Identify which cell holds the provided text, then report its (x, y) central coordinate. 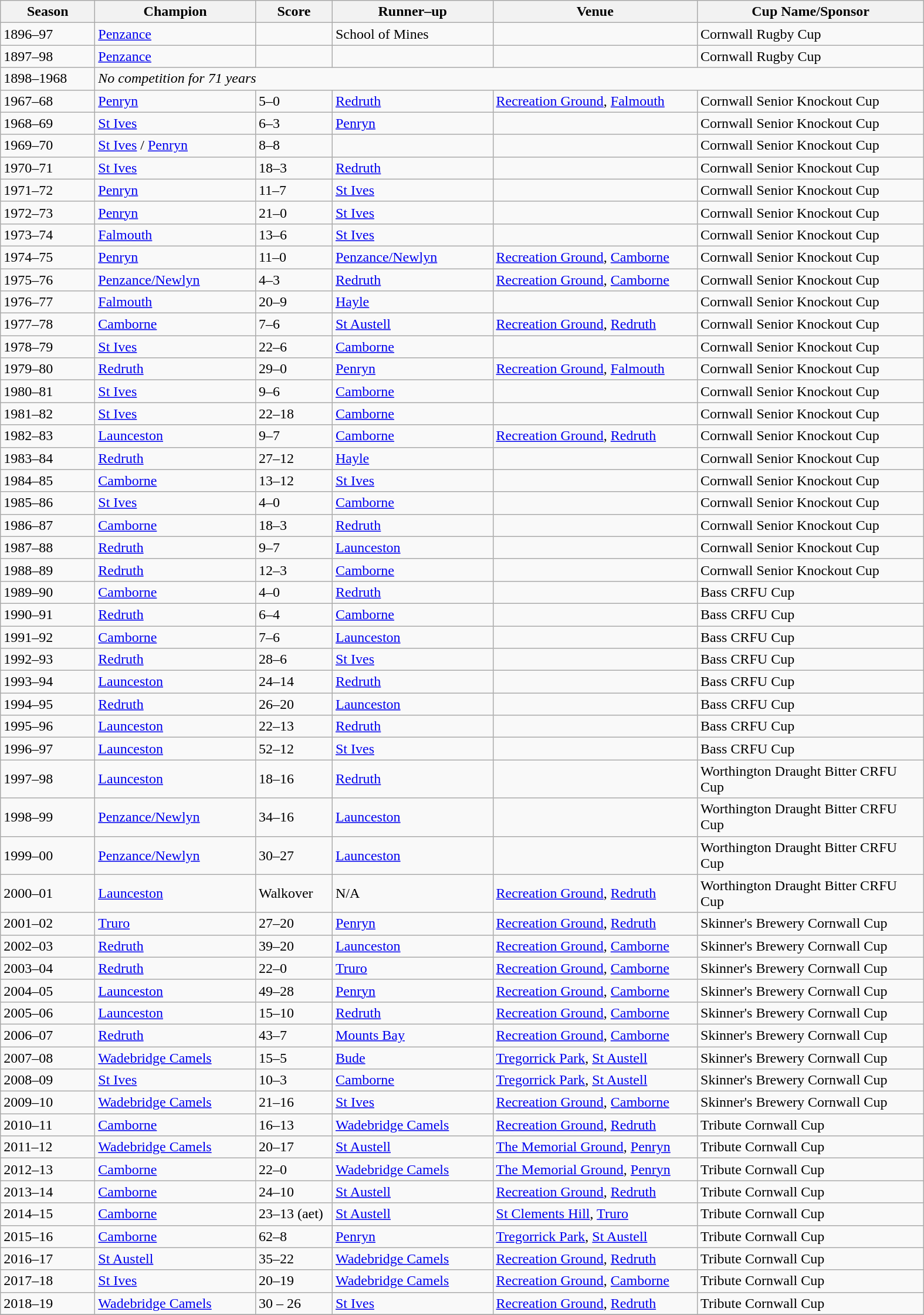
1988–89 (48, 570)
Mounts Bay (412, 1035)
8–8 (293, 146)
10–3 (293, 1080)
Season (48, 12)
2011–12 (48, 1147)
24–10 (293, 1192)
21–0 (293, 212)
1968–69 (48, 123)
20–17 (293, 1147)
2009–10 (48, 1103)
28–6 (293, 660)
No competition for 71 years (509, 79)
2005–06 (48, 1013)
1898–1968 (48, 79)
9–6 (293, 391)
1999–00 (48, 856)
1981–82 (48, 414)
1969–70 (48, 146)
13–6 (293, 235)
N/A (412, 893)
2014–15 (48, 1214)
Venue (595, 12)
1994–95 (48, 704)
2008–09 (48, 1080)
18–16 (293, 779)
6–4 (293, 614)
2003–04 (48, 968)
30 – 26 (293, 1303)
1972–73 (48, 212)
Bude (412, 1058)
1989–90 (48, 592)
24–14 (293, 682)
1990–91 (48, 614)
1979–80 (48, 369)
22–6 (293, 347)
Cup Name/Sponsor (811, 12)
11–0 (293, 257)
1971–72 (48, 190)
27–12 (293, 458)
1986–87 (48, 525)
35–22 (293, 1259)
29–0 (293, 369)
St Clements Hill, Truro (595, 1214)
1967–68 (48, 101)
2017–18 (48, 1281)
1975–76 (48, 280)
2010–11 (48, 1125)
1997–98 (48, 779)
1998–99 (48, 817)
1977–78 (48, 324)
2012–13 (48, 1169)
1992–93 (48, 660)
1996–97 (48, 749)
21–16 (293, 1103)
23–13 (aet) (293, 1214)
1974–75 (48, 257)
1978–79 (48, 347)
Runner–up (412, 12)
22–18 (293, 414)
34–16 (293, 817)
1973–74 (48, 235)
2001–02 (48, 924)
Walkover (293, 893)
2004–05 (48, 991)
1984–85 (48, 481)
2002–03 (48, 946)
22–13 (293, 726)
30–27 (293, 856)
1896–97 (48, 34)
1980–81 (48, 391)
20–9 (293, 302)
49–28 (293, 991)
1987–88 (48, 547)
6–3 (293, 123)
12–3 (293, 570)
15–5 (293, 1058)
Score (293, 12)
2013–14 (48, 1192)
1993–94 (48, 682)
1991–92 (48, 637)
1995–96 (48, 726)
62–8 (293, 1236)
St Ives / Penryn (175, 146)
2016–17 (48, 1259)
2015–16 (48, 1236)
52–12 (293, 749)
26–20 (293, 704)
15–10 (293, 1013)
39–20 (293, 946)
2007–08 (48, 1058)
43–7 (293, 1035)
1985–86 (48, 503)
20–19 (293, 1281)
2006–07 (48, 1035)
16–13 (293, 1125)
1897–98 (48, 56)
4–3 (293, 280)
1982–83 (48, 436)
2018–19 (48, 1303)
2000–01 (48, 893)
School of Mines (412, 34)
1976–77 (48, 302)
Champion (175, 12)
1983–84 (48, 458)
11–7 (293, 190)
5–0 (293, 101)
1970–71 (48, 168)
27–20 (293, 924)
13–12 (293, 481)
